For the text-containing cell, return its midpoint in (x, y) coordinate format. 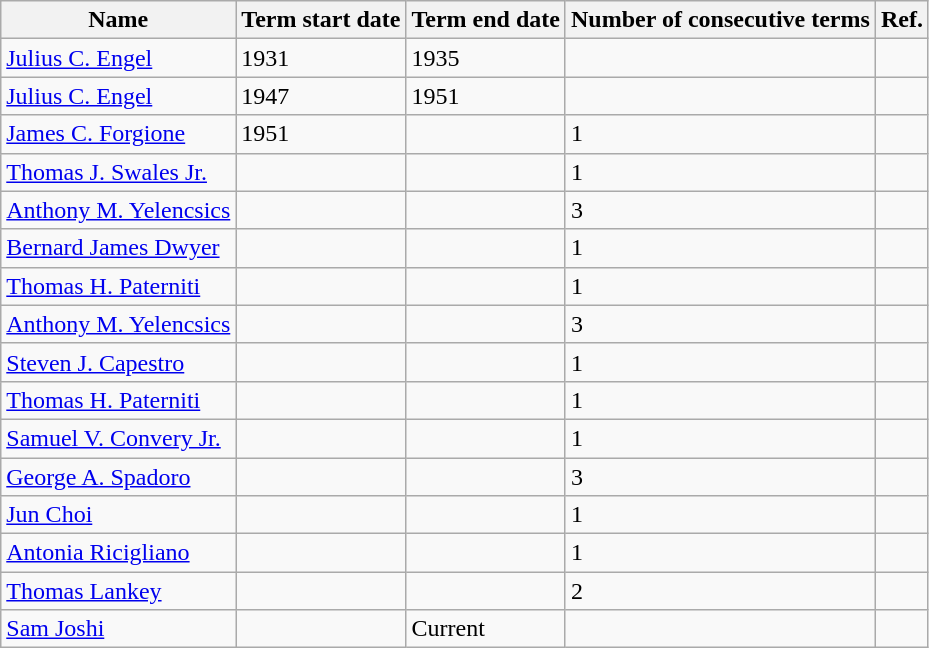
Current (486, 629)
1935 (486, 58)
Steven J. Capestro (118, 362)
Thomas Lankey (118, 591)
Name (118, 20)
1947 (321, 96)
Antonia Ricigliano (118, 553)
Thomas J. Swales Jr. (118, 172)
Number of consecutive terms (720, 20)
Jun Choi (118, 515)
Sam Joshi (118, 629)
1931 (321, 58)
George A. Spadoro (118, 477)
Term start date (321, 20)
Term end date (486, 20)
Ref. (902, 20)
Bernard James Dwyer (118, 248)
James C. Forgione (118, 134)
2 (720, 591)
Samuel V. Convery Jr. (118, 438)
